Extract the [x, y] coordinate from the center of the cell holding the provided text.  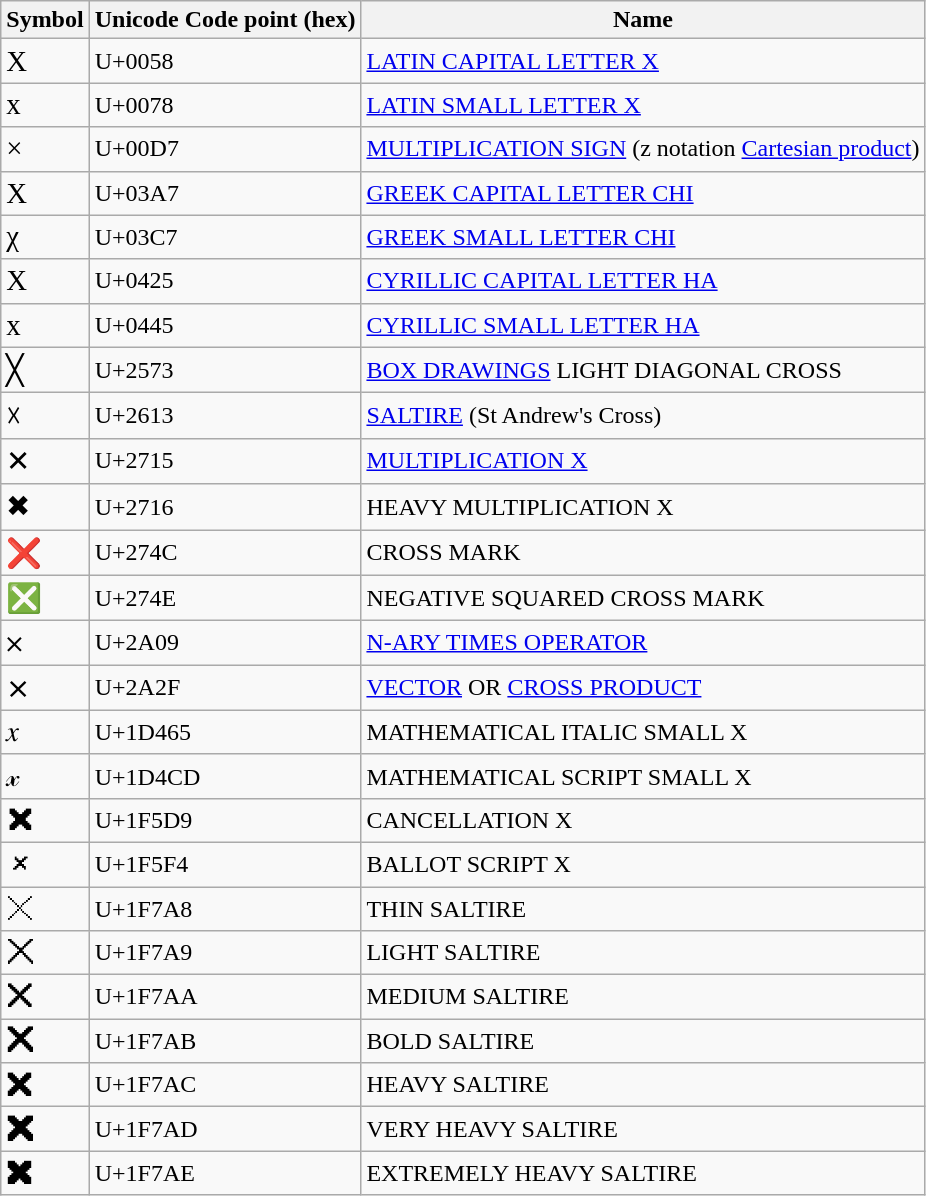
U+0425 [225, 281]
U+0078 [225, 105]
U+2573 [225, 370]
SALTIRE (St Andrew's Cross) [643, 416]
🞬 [45, 1085]
U+1F7A8 [225, 908]
U+03C7 [225, 237]
⨯ [45, 688]
U+0058 [225, 61]
U+1F5F4 [225, 864]
CROSS MARK [643, 553]
🗙 [45, 820]
U+1F7AB [225, 1041]
✖ [45, 507]
χ [45, 237]
MULTIPLICATION X [643, 461]
CYRILLIC CAPITAL LETTER HA [643, 281]
EXTREMELY HEAVY SALTIRE [643, 1173]
❌ [45, 553]
🞭 [45, 1129]
GREEK CAPITAL LETTER CHI [643, 193]
🞮 [45, 1173]
U+1F7AD [225, 1129]
THIN SALTIRE [643, 908]
❎ [45, 598]
U+00D7 [225, 149]
x [45, 105]
🞩 [45, 953]
U+1D465 [225, 732]
х [45, 325]
GREEK SMALL LETTER CHI [643, 237]
Х [45, 281]
HEAVY MULTIPLICATION X [643, 507]
U+274E [225, 598]
╳ [45, 370]
MEDIUM SALTIRE [643, 997]
U+1F7AA [225, 997]
🞫 [45, 1041]
Χ [45, 193]
U+2715 [225, 461]
BOX DRAWINGS LIGHT DIAGONAL CROSS [643, 370]
U+2A2F [225, 688]
VERY HEAVY SALTIRE [643, 1129]
Symbol [45, 20]
X [45, 61]
LATIN CAPITAL LETTER X [643, 61]
MATHEMATICAL ITALIC SMALL X [643, 732]
BOLD SALTIRE [643, 1041]
U+0445 [225, 325]
🞨 [45, 908]
MULTIPLICATION SIGN (z notation Cartesian product) [643, 149]
U+1D4CD [225, 776]
U+2A09 [225, 643]
LIGHT SALTIRE [643, 953]
N-ARY TIMES OPERATOR [643, 643]
𝓍 [45, 776]
VECTOR OR CROSS PRODUCT [643, 688]
CYRILLIC SMALL LETTER HA [643, 325]
Name [643, 20]
U+2716 [225, 507]
HEAVY SALTIRE [643, 1085]
🗴 [45, 864]
U+1F7AE [225, 1173]
MATHEMATICAL SCRIPT SMALL X [643, 776]
LATIN SMALL LETTER X [643, 105]
BALLOT SCRIPT X [643, 864]
𝑥 [45, 732]
NEGATIVE SQUARED CROSS MARK [643, 598]
U+2613 [225, 416]
U+274C [225, 553]
🞪 [45, 997]
✕ [45, 461]
U+1F7AC [225, 1085]
U+03A7 [225, 193]
Unicode Code point (hex) [225, 20]
× [45, 149]
⨉ [45, 643]
U+1F7A9 [225, 953]
U+1F5D9 [225, 820]
CANCELLATION X [643, 820]
☓ [45, 416]
